Search for the cell housing the specified text and yield its (X, Y) center coordinate. 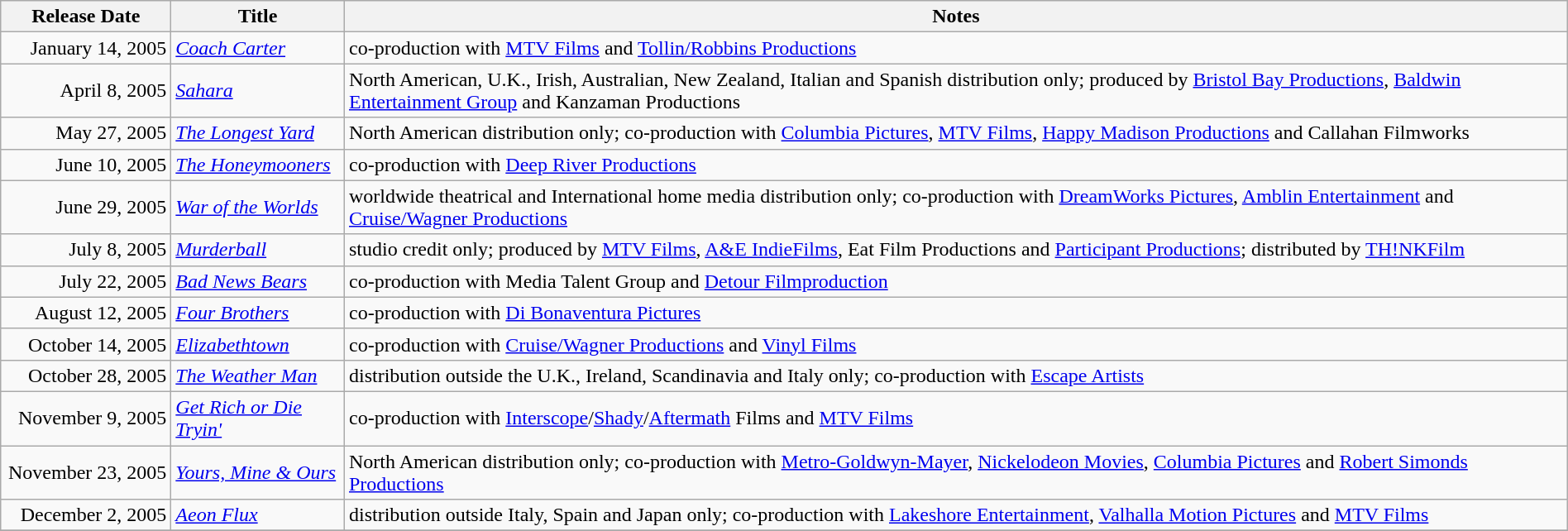
North American distribution only; co-production with Metro-Goldwyn-Mayer, Nickelodeon Movies, Columbia Pictures and Robert Simonds Productions (956, 471)
July 22, 2005 (86, 281)
Notes (956, 17)
Coach Carter (258, 48)
November 9, 2005 (86, 419)
studio credit only; produced by MTV Films, A&E IndieFilms, Eat Film Productions and Participant Productions; distributed by TH!NKFilm (956, 250)
distribution outside Italy, Spain and Japan only; co-production with Lakeshore Entertainment, Valhalla Motion Pictures and MTV Films (956, 515)
August 12, 2005 (86, 313)
co-production with Media Talent Group and Detour Filmproduction (956, 281)
Aeon Flux (258, 515)
November 23, 2005 (86, 471)
North American distribution only; co-production with Columbia Pictures, MTV Films, Happy Madison Productions and Callahan Filmworks (956, 133)
Sahara (258, 91)
co-production with Interscope/Shady/Aftermath Films and MTV Films (956, 419)
October 14, 2005 (86, 344)
co-production with Deep River Productions (956, 165)
The Honeymooners (258, 165)
Release Date (86, 17)
distribution outside the U.K., Ireland, Scandinavia and Italy only; co-production with Escape Artists (956, 376)
Bad News Bears (258, 281)
June 10, 2005 (86, 165)
War of the Worlds (258, 207)
The Weather Man (258, 376)
Murderball (258, 250)
April 8, 2005 (86, 91)
May 27, 2005 (86, 133)
Four Brothers (258, 313)
co-production with Di Bonaventura Pictures (956, 313)
December 2, 2005 (86, 515)
The Longest Yard (258, 133)
July 8, 2005 (86, 250)
October 28, 2005 (86, 376)
June 29, 2005 (86, 207)
Title (258, 17)
Get Rich or Die Tryin' (258, 419)
co-production with Cruise/Wagner Productions and Vinyl Films (956, 344)
Yours, Mine & Ours (258, 471)
co-production with MTV Films and Tollin/Robbins Productions (956, 48)
Elizabethtown (258, 344)
January 14, 2005 (86, 48)
